Locate the cell with the specified text and output its (X, Y) center coordinate. 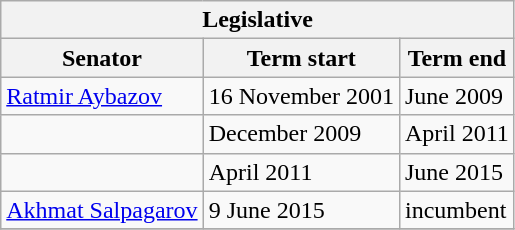
16 November 2001 (301, 96)
June 2015 (456, 172)
Ratmir Aybazov (102, 96)
June 2009 (456, 96)
Akhmat Salpagarov (102, 210)
Term end (456, 58)
incumbent (456, 210)
Legislative (258, 20)
December 2009 (301, 134)
Term start (301, 58)
9 June 2015 (301, 210)
Senator (102, 58)
